Locate the cell with the specified text and output its (x, y) center coordinate. 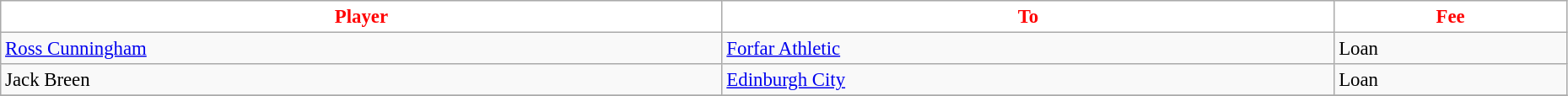
Ross Cunningham (361, 49)
Fee (1451, 17)
Edinburgh City (1028, 80)
Forfar Athletic (1028, 49)
To (1028, 17)
Player (361, 17)
Jack Breen (361, 80)
